Determine the [x, y] coordinate at the center of the cell enclosing the given text.  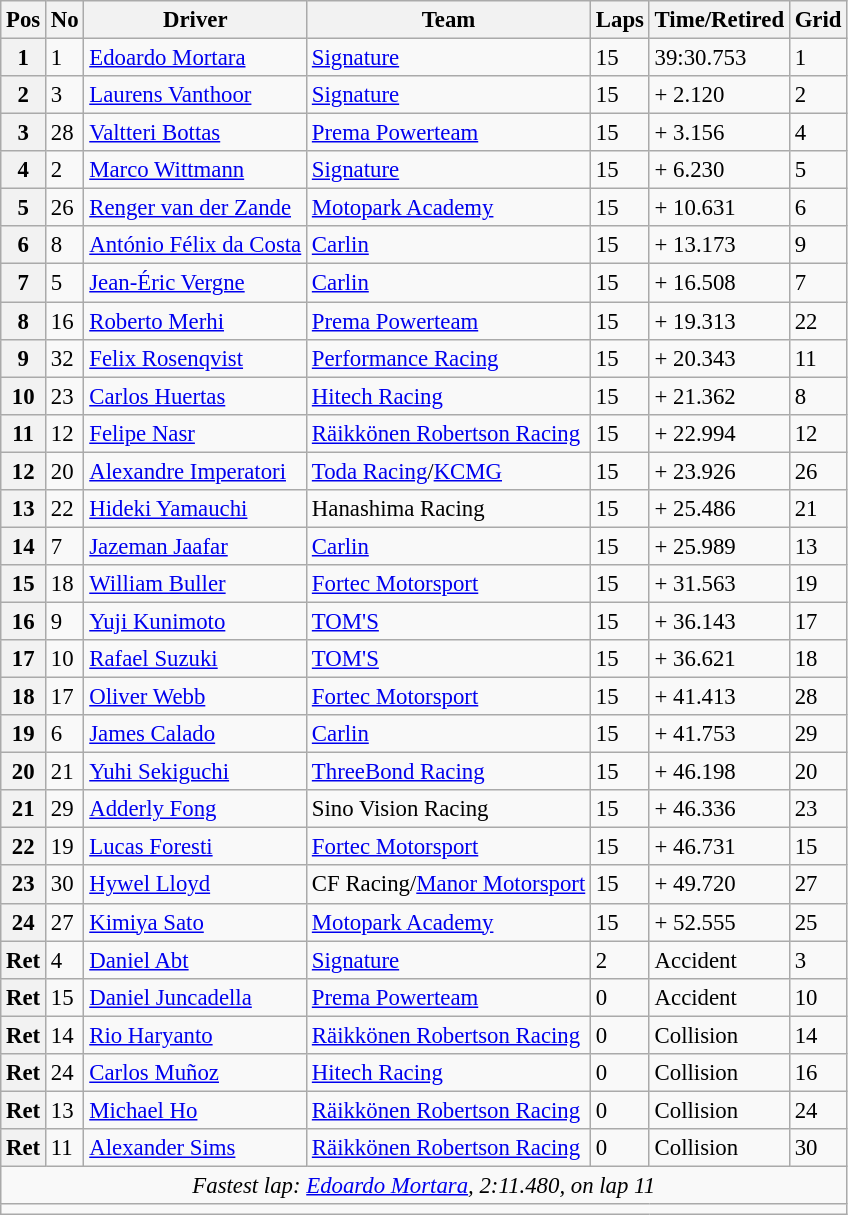
+ 10.631 [719, 208]
Alexandre Imperatori [196, 471]
+ 13.173 [719, 245]
Adderly Fong [196, 809]
Yuhi Sekiguchi [196, 772]
Fastest lap: Edoardo Mortara, 2:11.480, on lap 11 [424, 1185]
António Félix da Costa [196, 245]
+ 41.413 [719, 697]
Rafael Suzuki [196, 659]
ThreeBond Racing [449, 772]
Felipe Nasr [196, 433]
+ 46.336 [719, 809]
+ 36.621 [719, 659]
Kimiya Sato [196, 922]
Team [449, 20]
Grid [818, 20]
+ 36.143 [719, 621]
Pos [24, 20]
25 [818, 922]
Lucas Foresti [196, 847]
+ 23.926 [719, 471]
Time/Retired [719, 20]
+ 3.156 [719, 133]
+ 52.555 [719, 922]
39:30.753 [719, 58]
+ 19.313 [719, 321]
Daniel Abt [196, 960]
Edoardo Mortara [196, 58]
Carlos Muñoz [196, 1073]
Hywel Lloyd [196, 885]
+ 49.720 [719, 885]
James Calado [196, 734]
32 [65, 358]
+ 21.362 [719, 396]
Jazeman Jaafar [196, 546]
Hanashima Racing [449, 509]
+ 41.753 [719, 734]
+ 46.731 [719, 847]
+ 31.563 [719, 584]
+ 16.508 [719, 283]
+ 2.120 [719, 95]
Driver [196, 20]
+ 25.486 [719, 509]
Roberto Merhi [196, 321]
Sino Vision Racing [449, 809]
+ 22.994 [719, 433]
Daniel Juncadella [196, 997]
Oliver Webb [196, 697]
Felix Rosenqvist [196, 358]
Valtteri Bottas [196, 133]
Performance Racing [449, 358]
+ 46.198 [719, 772]
Laps [620, 20]
Laurens Vanthoor [196, 95]
+ 20.343 [719, 358]
Hideki Yamauchi [196, 509]
Marco Wittmann [196, 170]
Alexander Sims [196, 1148]
+ 6.230 [719, 170]
Carlos Huertas [196, 396]
William Buller [196, 584]
Rio Haryanto [196, 1035]
Renger van der Zande [196, 208]
Yuji Kunimoto [196, 621]
Jean-Éric Vergne [196, 283]
No [65, 20]
+ 25.989 [719, 546]
CF Racing/Manor Motorsport [449, 885]
Michael Ho [196, 1110]
Toda Racing/KCMG [449, 471]
